Identify which cell holds the provided text, then report its [x, y] central coordinate. 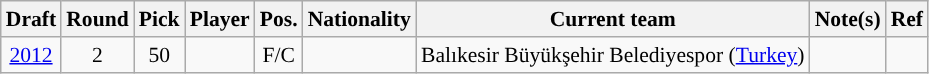
50 [160, 55]
Current team [613, 19]
Pos. [279, 19]
2012 [31, 55]
Note(s) [848, 19]
2 [98, 55]
Balıkesir Büyükşehir Belediyespor (Turkey) [613, 55]
Ref [907, 19]
Player [220, 19]
Round [98, 19]
Pick [160, 19]
Draft [31, 19]
F/C [279, 55]
Nationality [360, 19]
